Capture the cell that displays the provided text and extract its (x, y) central coordinate. 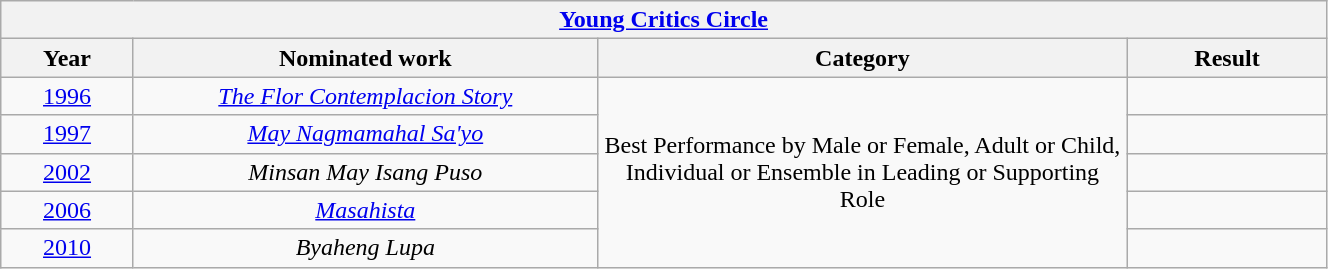
2006 (68, 210)
Masahista (365, 210)
1996 (68, 96)
Category (862, 58)
Young Critics Circle (664, 20)
Year (68, 58)
The Flor Contemplacion Story (365, 96)
2002 (68, 172)
Best Performance by Male or Female, Adult or Child, Individual or Ensemble in Leading or Supporting Role (862, 172)
Minsan May Isang Puso (365, 172)
1997 (68, 134)
Result (1228, 58)
Nominated work (365, 58)
May Nagmamahal Sa'yo (365, 134)
Byaheng Lupa (365, 248)
2010 (68, 248)
